Identify which cell holds the provided text, then report its [X, Y] central coordinate. 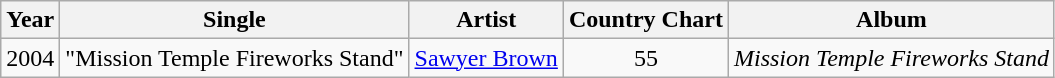
Single [234, 20]
2004 [30, 58]
Year [30, 20]
Artist [486, 20]
Album [891, 20]
55 [646, 58]
"Mission Temple Fireworks Stand" [234, 58]
Country Chart [646, 20]
Sawyer Brown [486, 58]
Mission Temple Fireworks Stand [891, 58]
